Search for the cell housing the specified text and yield its (X, Y) center coordinate. 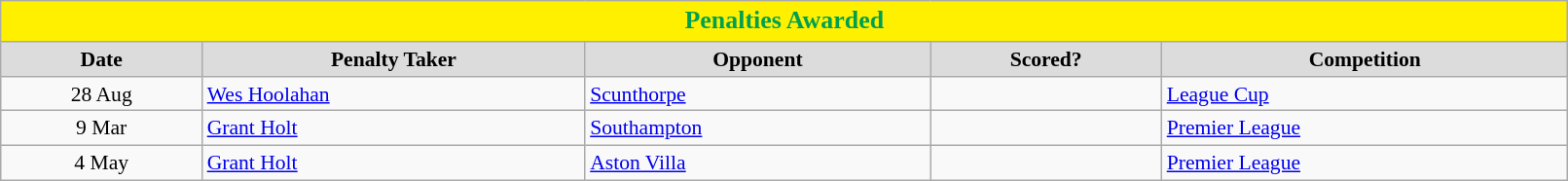
Penalties Awarded (784, 21)
Wes Hoolahan (394, 94)
Date (101, 59)
Opponent (757, 59)
Southampton (757, 128)
League Cup (1365, 94)
Penalty Taker (394, 59)
Scunthorpe (757, 94)
Aston Villa (757, 163)
9 Mar (101, 128)
28 Aug (101, 94)
Competition (1365, 59)
4 May (101, 163)
Scored? (1046, 59)
